For the text-containing cell, return its midpoint in (x, y) coordinate format. 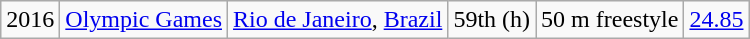
Rio de Janeiro, Brazil (338, 20)
24.85 (716, 20)
59th (h) (492, 20)
50 m freestyle (610, 20)
Olympic Games (144, 20)
2016 (30, 20)
